Search for the cell housing the specified text and yield its (X, Y) center coordinate. 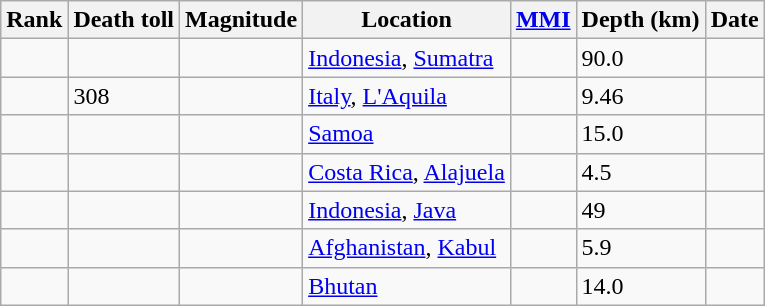
Magnitude (242, 20)
15.0 (640, 134)
Rank (34, 20)
Depth (km) (640, 20)
4.5 (640, 172)
Indonesia, Java (407, 210)
Afghanistan, Kabul (407, 248)
Location (407, 20)
Italy, L'Aquila (407, 96)
308 (124, 96)
9.46 (640, 96)
14.0 (640, 286)
MMI (543, 20)
Date (734, 20)
Samoa (407, 134)
90.0 (640, 58)
Death toll (124, 20)
5.9 (640, 248)
Bhutan (407, 286)
49 (640, 210)
Indonesia, Sumatra (407, 58)
Costa Rica, Alajuela (407, 172)
